Provide the [x, y] coordinate of the cell's center where the given text is located.  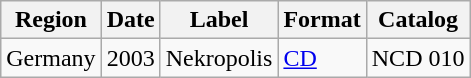
2003 [130, 58]
Format [322, 20]
Label [219, 20]
Nekropolis [219, 58]
Date [130, 20]
Region [51, 20]
Catalog [418, 20]
Germany [51, 58]
NCD 010 [418, 58]
CD [322, 58]
